Return the (x, y) coordinate for the center point of the cell that contains the specified text.  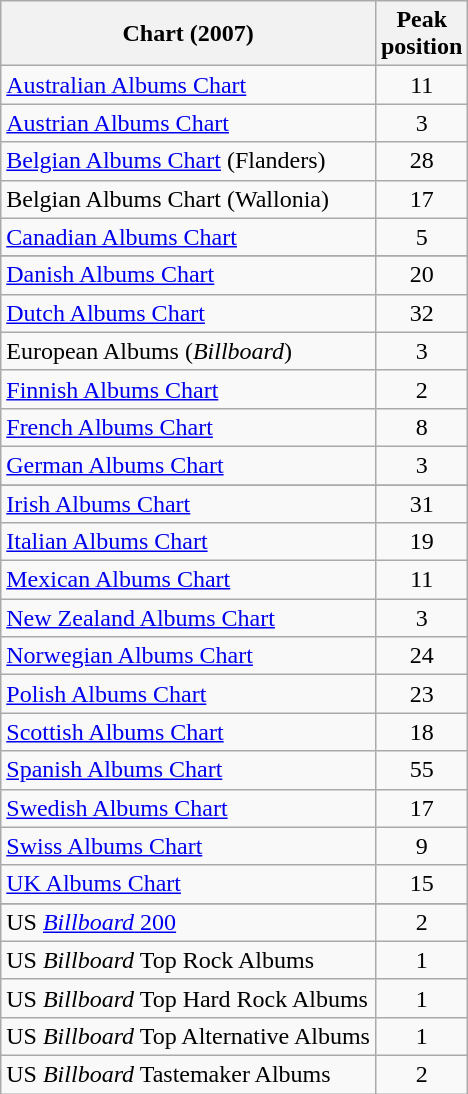
19 (421, 542)
24 (421, 656)
Belgian Albums Chart (Flanders) (188, 161)
20 (421, 275)
European Albums (Billboard) (188, 351)
Peakposition (421, 34)
Swedish Albums Chart (188, 808)
New Zealand Albums Chart (188, 618)
32 (421, 313)
18 (421, 732)
German Albums Chart (188, 465)
55 (421, 770)
28 (421, 161)
US Billboard 200 (188, 922)
23 (421, 694)
French Albums Chart (188, 427)
Belgian Albums Chart (Wallonia) (188, 199)
Scottish Albums Chart (188, 732)
9 (421, 846)
Irish Albums Chart (188, 503)
Canadian Albums Chart (188, 237)
Austrian Albums Chart (188, 123)
US Billboard Tastemaker Albums (188, 1074)
Chart (2007) (188, 34)
US Billboard Top Hard Rock Albums (188, 998)
31 (421, 503)
US Billboard Top Rock Albums (188, 960)
US Billboard Top Alternative Albums (188, 1036)
15 (421, 884)
8 (421, 427)
Swiss Albums Chart (188, 846)
UK Albums Chart (188, 884)
5 (421, 237)
Polish Albums Chart (188, 694)
Finnish Albums Chart (188, 389)
Norwegian Albums Chart (188, 656)
Australian Albums Chart (188, 85)
Spanish Albums Chart (188, 770)
Dutch Albums Chart (188, 313)
Italian Albums Chart (188, 542)
Mexican Albums Chart (188, 580)
Danish Albums Chart (188, 275)
